Capture the cell that displays the provided text and extract its (X, Y) central coordinate. 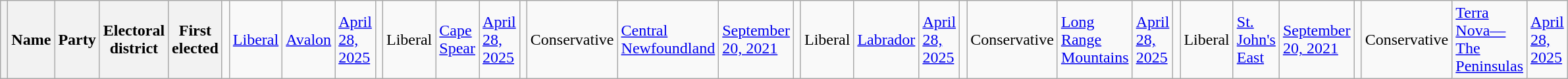
Long Range Mountains (1095, 39)
Central Newfoundland (668, 39)
Labrador (886, 39)
First elected (196, 39)
Terra Nova—The Peninsulas (1490, 39)
Party (77, 39)
Avalon (309, 39)
Electoral district (134, 39)
Cape Spear (457, 39)
St. John's East (1256, 39)
Name (32, 39)
